Search for the cell housing the specified text and yield its (x, y) center coordinate. 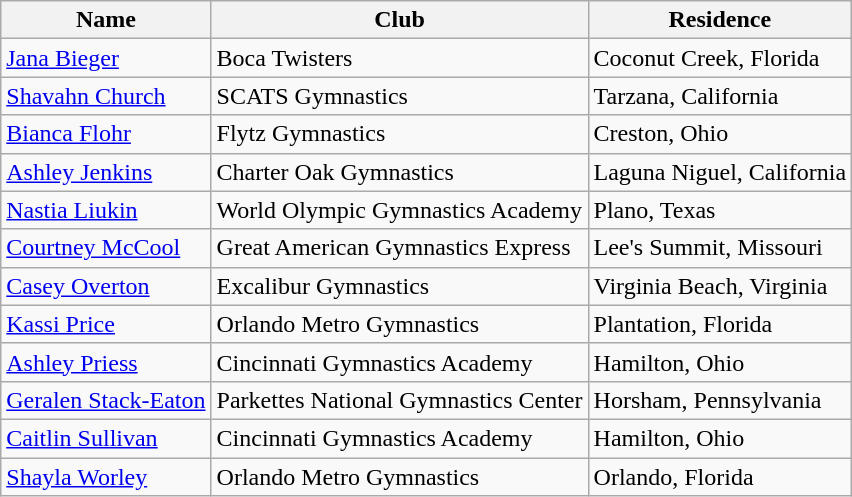
Name (106, 20)
Bianca Flohr (106, 134)
Residence (720, 20)
Club (400, 20)
Charter Oak Gymnastics (400, 172)
Ashley Priess (106, 362)
Creston, Ohio (720, 134)
Lee's Summit, Missouri (720, 248)
Horsham, Pennsylvania (720, 400)
Casey Overton (106, 286)
Orlando, Florida (720, 477)
World Olympic Gymnastics Academy (400, 210)
Geralen Stack-Eaton (106, 400)
Flytz Gymnastics (400, 134)
Plano, Texas (720, 210)
Parkettes National Gymnastics Center (400, 400)
Boca Twisters (400, 58)
Tarzana, California (720, 96)
Ashley Jenkins (106, 172)
Excalibur Gymnastics (400, 286)
Virginia Beach, Virginia (720, 286)
SCATS Gymnastics (400, 96)
Great American Gymnastics Express (400, 248)
Caitlin Sullivan (106, 438)
Kassi Price (106, 324)
Coconut Creek, Florida (720, 58)
Plantation, Florida (720, 324)
Nastia Liukin (106, 210)
Courtney McCool (106, 248)
Jana Bieger (106, 58)
Laguna Niguel, California (720, 172)
Shavahn Church (106, 96)
Shayla Worley (106, 477)
